Return the [x, y] coordinate for the center point of the cell that contains the specified text.  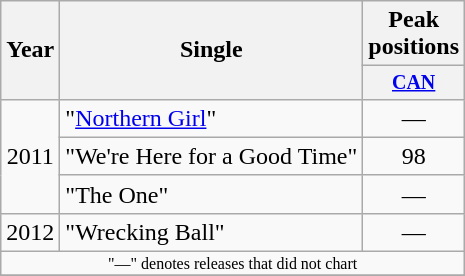
"The One" [212, 194]
"Wrecking Ball" [212, 232]
2012 [30, 232]
Year [30, 50]
Single [212, 50]
CAN [414, 82]
2011 [30, 156]
98 [414, 156]
"—" denotes releases that did not chart [233, 264]
Peak positions [414, 34]
"We're Here for a Good Time" [212, 156]
"Northern Girl" [212, 118]
